Pinpoint the cell where the given text exists, returning its [X, Y] midpoint coordinate. 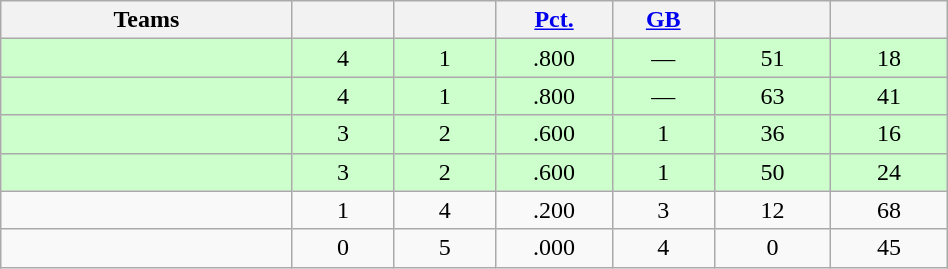
GB [663, 20]
12 [772, 210]
45 [890, 248]
.000 [554, 248]
Teams [146, 20]
24 [890, 172]
41 [890, 96]
5 [445, 248]
Pct. [554, 20]
16 [890, 134]
68 [890, 210]
36 [772, 134]
.200 [554, 210]
63 [772, 96]
51 [772, 58]
50 [772, 172]
18 [890, 58]
